Output the [X, Y] coordinate of the center of the cell containing the given text.  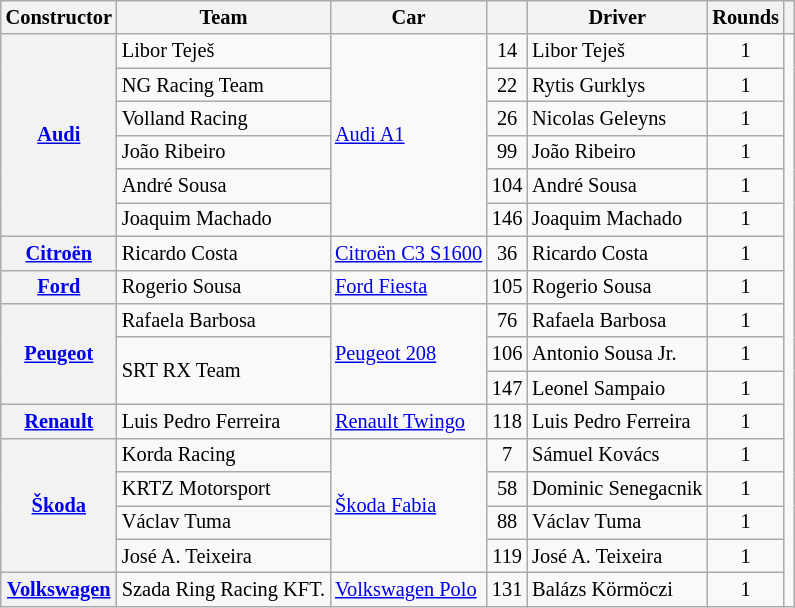
Renault Twingo [408, 421]
Volkswagen Polo [408, 589]
22 [507, 85]
147 [507, 388]
Volkswagen [59, 589]
Audi A1 [408, 135]
Team [224, 17]
Nicolas Geleyns [617, 118]
Szada Ring Racing KFT. [224, 589]
26 [507, 118]
Constructor [59, 17]
Driver [617, 17]
119 [507, 556]
Car [408, 17]
76 [507, 320]
88 [507, 522]
NG Racing Team [224, 85]
Ford [59, 287]
Ford Fiesta [408, 287]
Audi [59, 135]
7 [507, 455]
Balázs Körmöczi [617, 589]
Rytis Gurklys [617, 85]
Leonel Sampaio [617, 388]
105 [507, 287]
Renault [59, 421]
104 [507, 186]
Citroën C3 S1600 [408, 253]
Volland Racing [224, 118]
106 [507, 354]
Peugeot 208 [408, 354]
118 [507, 421]
Peugeot [59, 354]
131 [507, 589]
KRTZ Motorsport [224, 489]
36 [507, 253]
SRT RX Team [224, 370]
Sámuel Kovács [617, 455]
Citroën [59, 253]
Škoda Fabia [408, 506]
Antonio Sousa Jr. [617, 354]
14 [507, 51]
Škoda [59, 506]
58 [507, 489]
146 [507, 219]
Dominic Senegacnik [617, 489]
99 [507, 152]
Korda Racing [224, 455]
Rounds [746, 17]
